Detect which cell encompasses the target text, then output its (x, y) center coordinate. 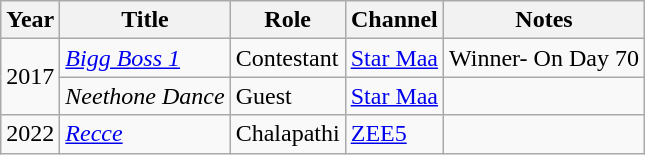
Winner- On Day 70 (544, 58)
Year (30, 20)
Channel (394, 20)
Chalapathi (288, 134)
Guest (288, 96)
Neethone Dance (145, 96)
Recce (145, 134)
Contestant (288, 58)
Bigg Boss 1 (145, 58)
Notes (544, 20)
Role (288, 20)
Title (145, 20)
ZEE5 (394, 134)
2022 (30, 134)
2017 (30, 77)
